Extract the (x, y) coordinate from the center of the cell holding the provided text.  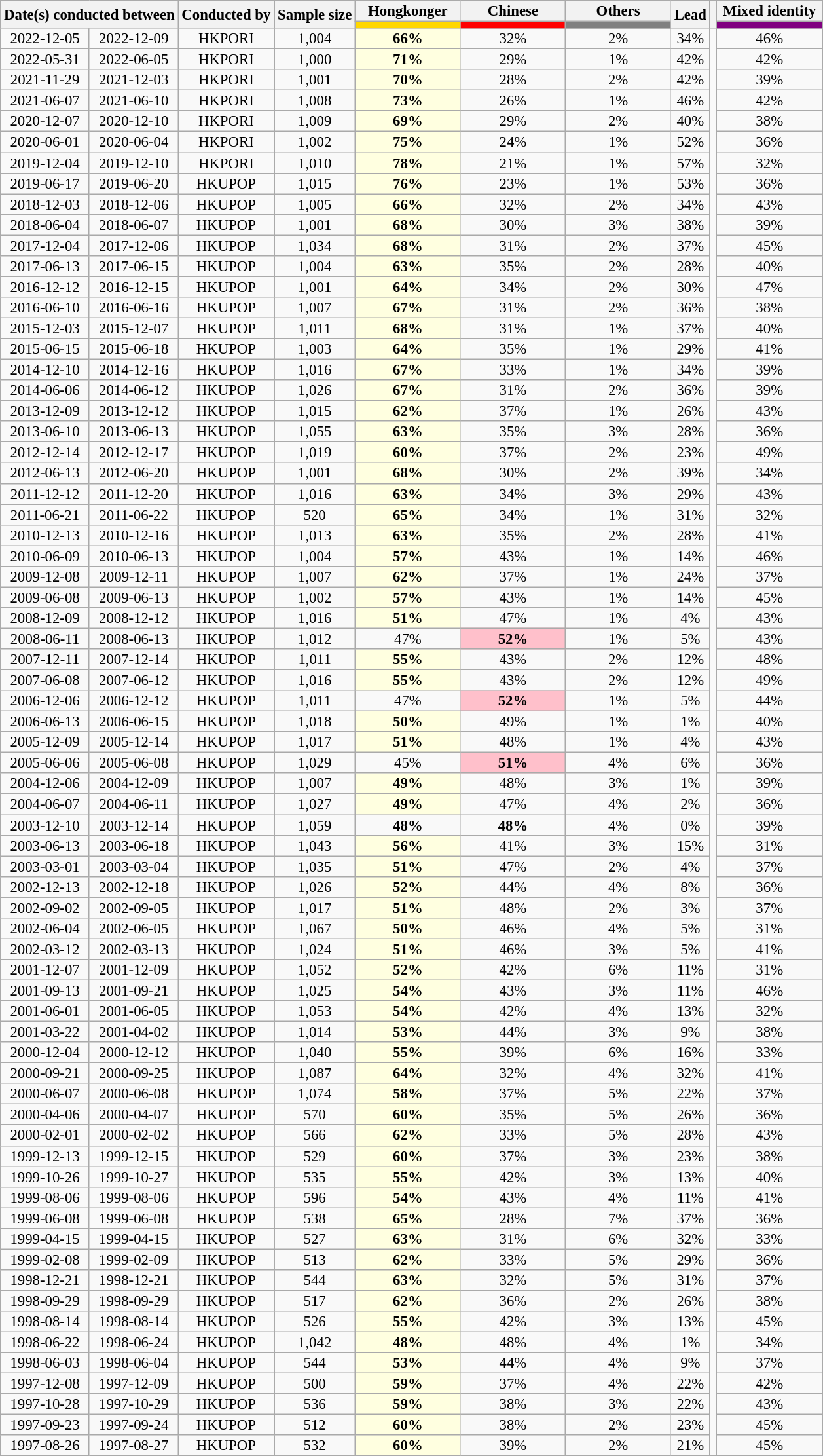
2018-06-04 (45, 225)
2009-12-11 (134, 577)
2001-04-02 (134, 1032)
1,034 (315, 246)
2000-09-25 (134, 1073)
2007-06-08 (45, 681)
2004-06-11 (134, 804)
2019-12-10 (134, 163)
1997-09-23 (45, 1425)
1997-12-09 (134, 1384)
2003-06-18 (134, 846)
2019-12-04 (45, 163)
2021-06-10 (134, 101)
1,074 (315, 1094)
2000-02-02 (134, 1136)
2016-06-10 (45, 308)
1,000 (315, 60)
2012-12-17 (134, 453)
1,024 (315, 949)
15% (690, 846)
1,029 (315, 763)
2012-06-13 (45, 474)
1997-09-24 (134, 1425)
2014-06-06 (45, 390)
2020-06-01 (45, 142)
2000-04-06 (45, 1115)
1997-10-28 (45, 1404)
2007-06-12 (134, 681)
538 (315, 1218)
500 (315, 1384)
2017-12-04 (45, 246)
2005-12-09 (45, 742)
2022-05-31 (45, 60)
7% (618, 1218)
2004-06-07 (45, 804)
1,035 (315, 867)
1999-02-09 (134, 1260)
1,040 (315, 1053)
2000-12-12 (134, 1053)
2002-09-02 (45, 908)
1997-10-29 (134, 1404)
2020-06-04 (134, 142)
2013-06-13 (134, 432)
2004-12-09 (134, 783)
2022-12-09 (134, 39)
Sample size (315, 14)
2009-06-13 (134, 597)
2014-12-10 (45, 370)
2004-12-06 (45, 783)
535 (315, 1177)
2019-06-20 (134, 183)
2006-12-12 (134, 701)
2001-09-13 (45, 990)
2006-06-15 (134, 722)
2001-09-21 (134, 990)
2000-06-08 (134, 1094)
2002-03-13 (134, 949)
2015-12-03 (45, 328)
2002-09-05 (134, 908)
2022-06-05 (134, 60)
1,059 (315, 825)
2002-12-18 (134, 887)
1999-02-08 (45, 1260)
2014-12-16 (134, 370)
2003-12-14 (134, 825)
2005-12-14 (134, 742)
21% (513, 163)
1,087 (315, 1073)
1,010 (315, 163)
2007-12-14 (134, 660)
73% (409, 101)
596 (315, 1197)
513 (315, 1260)
2011-12-20 (134, 494)
70% (409, 80)
Conducted by (227, 14)
2001-06-05 (134, 1011)
1999-10-27 (134, 1177)
2013-12-12 (134, 411)
2008-12-12 (134, 618)
2012-06-20 (134, 474)
Hongkonger (409, 11)
1998-06-22 (45, 1343)
2015-06-15 (45, 349)
2005-06-08 (134, 763)
2008-06-11 (45, 639)
2000-06-07 (45, 1094)
78% (409, 163)
2003-12-10 (45, 825)
2018-06-07 (134, 225)
1,025 (315, 990)
2005-06-06 (45, 763)
566 (315, 1136)
2009-12-08 (45, 577)
520 (315, 515)
2020-12-10 (134, 122)
75% (409, 142)
1,042 (315, 1343)
2015-06-18 (134, 349)
2016-06-16 (134, 308)
536 (315, 1404)
2008-06-13 (134, 639)
1999-10-26 (45, 1177)
2006-12-06 (45, 701)
1,013 (315, 535)
2010-12-16 (134, 535)
570 (315, 1115)
517 (315, 1301)
1,018 (315, 722)
1,027 (315, 804)
69% (409, 122)
2008-12-09 (45, 618)
2007-12-11 (45, 660)
16% (690, 1053)
2017-06-13 (45, 267)
2017-06-15 (134, 267)
529 (315, 1156)
2021-11-29 (45, 80)
512 (315, 1425)
2010-06-09 (45, 556)
2002-12-13 (45, 887)
1,052 (315, 970)
1,003 (315, 349)
1,067 (315, 929)
2021-12-03 (134, 80)
2022-12-05 (45, 39)
1998-06-04 (134, 1363)
2021-06-07 (45, 101)
2018-12-06 (134, 204)
Date(s) conducted between (89, 14)
2014-06-12 (134, 390)
2019-06-17 (45, 183)
Chinese (513, 11)
8% (690, 887)
Lead (690, 14)
2013-06-10 (45, 432)
1999-12-15 (134, 1156)
526 (315, 1322)
2016-12-15 (134, 287)
2001-12-07 (45, 970)
2000-04-07 (134, 1115)
2002-06-05 (134, 929)
2002-03-12 (45, 949)
2017-12-06 (134, 246)
1997-12-08 (45, 1384)
1998-06-24 (134, 1343)
1999-12-13 (45, 1156)
2002-06-04 (45, 929)
58% (409, 1094)
1998-06-03 (45, 1363)
2013-12-09 (45, 411)
2016-12-12 (45, 287)
2000-02-01 (45, 1136)
2020-12-07 (45, 122)
2015-12-07 (134, 328)
2011-12-12 (45, 494)
2003-06-13 (45, 846)
2001-06-01 (45, 1011)
2003-03-01 (45, 867)
2018-12-03 (45, 204)
2011-06-22 (134, 515)
1,014 (315, 1032)
2003-03-04 (134, 867)
2012-12-14 (45, 453)
2009-06-08 (45, 597)
2010-12-13 (45, 535)
2010-06-13 (134, 556)
1,019 (315, 453)
2011-06-21 (45, 515)
1,055 (315, 432)
0% (690, 825)
71% (409, 60)
1,012 (315, 639)
56% (409, 846)
1,008 (315, 101)
76% (409, 183)
2000-12-04 (45, 1053)
2001-12-09 (134, 970)
1,053 (315, 1011)
527 (315, 1239)
1,009 (315, 122)
1,043 (315, 846)
2001-03-22 (45, 1032)
Mixed identity (770, 11)
1,005 (315, 204)
Others (618, 11)
2000-09-21 (45, 1073)
2006-06-13 (45, 722)
